Scan for the cell matching the given text and deliver its [X, Y] coordinate at center. 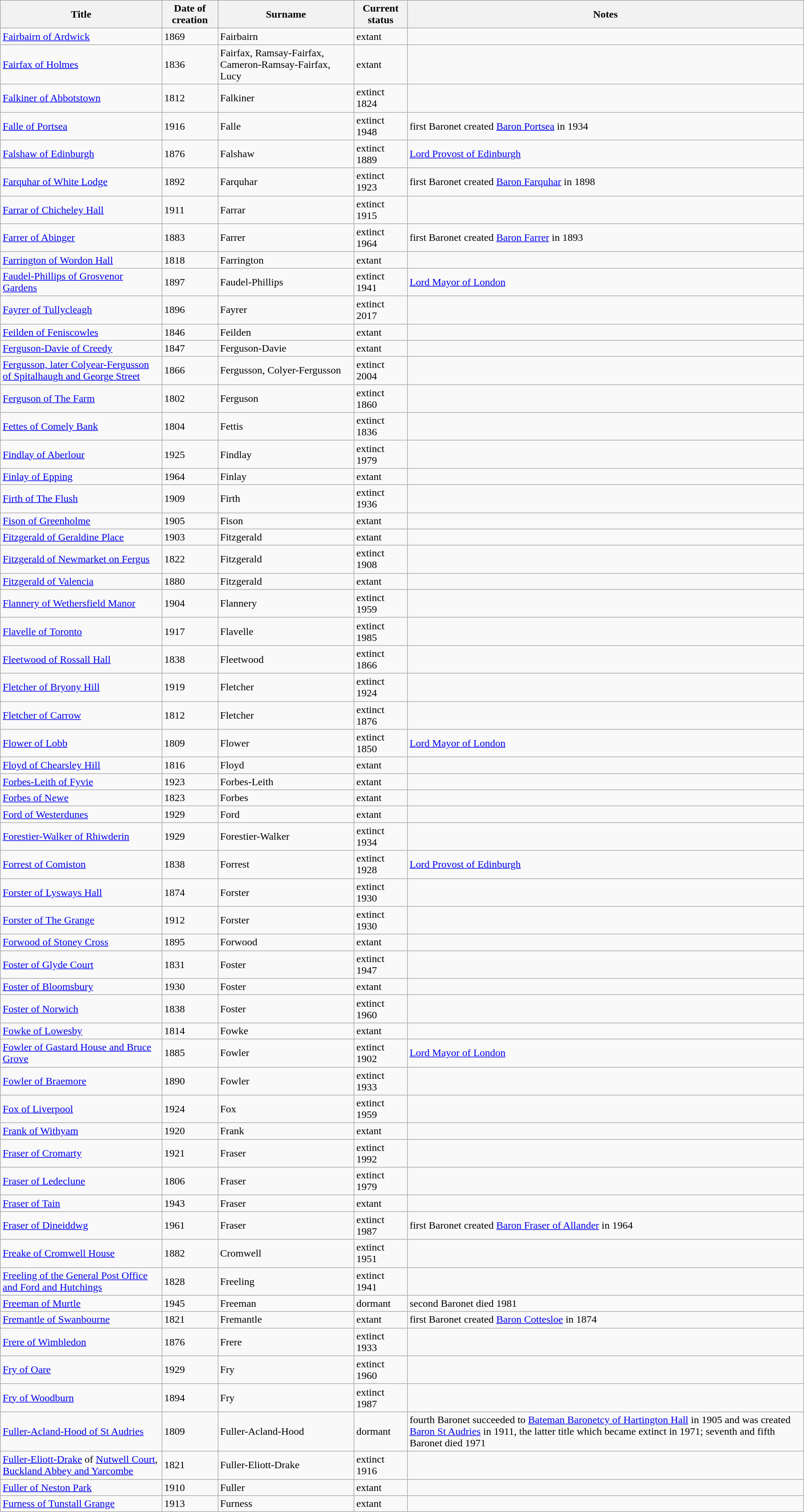
Freeling [286, 1281]
first Baronet created Baron Farquhar in 1898 [606, 182]
1905 [190, 521]
Forbes [286, 798]
Forestier-Walker of Rhiwderin [81, 836]
Falle of Portsea [81, 126]
Fitzgerald of Newmarket on Fergus [81, 559]
first Baronet created Baron Fraser of Allander in 1964 [606, 1225]
1909 [190, 499]
Findlay of Aberlour [81, 454]
Forestier-Walker [286, 836]
1804 [190, 427]
Flannery of Wethersfield Manor [81, 604]
Foster of Norwich [81, 1009]
1912 [190, 920]
Farquhar of White Lodge [81, 182]
Falshaw of Edinburgh [81, 154]
1896 [190, 310]
extinct 1889 [381, 154]
Farrington [286, 260]
1904 [190, 604]
extinct 1916 [381, 1465]
Flower of Lobb [81, 744]
Ferguson-Davie [286, 349]
Ford [286, 814]
Forwood of Stoney Cross [81, 942]
first Baronet created Baron Cottesloe in 1874 [606, 1320]
Fry of Woodburn [81, 1398]
Foster of Bloomsbury [81, 987]
1897 [190, 282]
Forbes-Leith of Fyvie [81, 782]
1802 [190, 398]
extinct 1866 [381, 659]
Falkiner of Abbotstown [81, 98]
extinct 1924 [381, 687]
Ferguson-Davie of Creedy [81, 349]
extinct 1951 [381, 1254]
Fraser of Ledeclune [81, 1181]
Fowler of Gastard House and Bruce Grove [81, 1053]
extinct 1992 [381, 1153]
1964 [190, 477]
Fergusson, Colyer-Fergusson [286, 371]
extinct 1985 [381, 631]
1916 [190, 126]
Current status [381, 15]
Freeling of the General Post Office and Ford and Hutchings [81, 1281]
extinct 1915 [381, 209]
second Baronet died 1981 [606, 1303]
Frere of Wimbledon [81, 1342]
Fowler of Braemore [81, 1081]
extinct 1947 [381, 964]
Fitzgerald of Geraldine Place [81, 537]
Fuller-Eliott-Drake of Nutwell Court, Buckland Abbey and Yarcombe [81, 1465]
extinct 1923 [381, 182]
1895 [190, 942]
Fletcher of Bryony Hill [81, 687]
Fison [286, 521]
extinct 2017 [381, 310]
1866 [190, 371]
1823 [190, 798]
Fuller-Eliott-Drake [286, 1465]
Fuller-Acland-Hood of St Audries [81, 1431]
Farquhar [286, 182]
extinct 1850 [381, 744]
Fleetwood [286, 659]
Falle [286, 126]
Fairfax, Ramsay-Fairfax, Cameron-Ramsay-Fairfax, Lucy [286, 64]
Fowke [286, 1031]
Fairbairn [286, 36]
Fairfax of Holmes [81, 64]
Surname [286, 15]
Fuller of Neston Park [81, 1488]
Freeman of Murtle [81, 1303]
Fowke of Lowesby [81, 1031]
Fettis [286, 427]
1836 [190, 64]
Notes [606, 15]
1816 [190, 765]
Forrest [286, 865]
extinct 1824 [381, 98]
Floyd [286, 765]
Firth [286, 499]
1880 [190, 581]
Fayrer of Tullycleagh [81, 310]
Flavelle [286, 631]
Feilden [286, 332]
Freake of Cromwell House [81, 1254]
1903 [190, 537]
Flower [286, 744]
1892 [190, 182]
Farrington of Wordon Hall [81, 260]
Ford of Westerdunes [81, 814]
extinct 1908 [381, 559]
Fraser of Dineiddwg [81, 1225]
Finlay of Epping [81, 477]
extinct 1934 [381, 836]
extinct 2004 [381, 371]
1925 [190, 454]
1923 [190, 782]
Farrer of Abinger [81, 238]
Fuller [286, 1488]
Fraser of Tain [81, 1203]
1911 [190, 209]
1869 [190, 36]
1883 [190, 238]
1831 [190, 964]
Date of creation [190, 15]
first Baronet created Baron Portsea in 1934 [606, 126]
extinct 1928 [381, 865]
extinct 1860 [381, 398]
1920 [190, 1131]
Falshaw [286, 154]
Frere [286, 1342]
1961 [190, 1225]
1874 [190, 892]
Title [81, 15]
extinct 1876 [381, 715]
1894 [190, 1398]
Findlay [286, 454]
1921 [190, 1153]
Fremantle of Swanbourne [81, 1320]
Forster of The Grange [81, 920]
Fayrer [286, 310]
Flannery [286, 604]
Fox [286, 1109]
Forwood [286, 942]
Farrar of Chicheley Hall [81, 209]
1828 [190, 1281]
Fison of Greenholme [81, 521]
Cromwell [286, 1254]
extinct 1902 [381, 1053]
Floyd of Chearsley Hill [81, 765]
1818 [190, 260]
Faudel-Phillips [286, 282]
1814 [190, 1031]
Fitzgerald of Valencia [81, 581]
Frank [286, 1131]
Forbes-Leith [286, 782]
Forbes of Newe [81, 798]
Forster of Lysways Hall [81, 892]
extinct 1948 [381, 126]
Farrar [286, 209]
1919 [190, 687]
Fettes of Comely Bank [81, 427]
Furness of Tunstall Grange [81, 1504]
extinct 1936 [381, 499]
Frank of Withyam [81, 1131]
1943 [190, 1203]
1890 [190, 1081]
Flavelle of Toronto [81, 631]
1847 [190, 349]
Fergusson, later Colyear-Fergusson of Spitalhaugh and George Street [81, 371]
Freeman [286, 1303]
1910 [190, 1488]
1924 [190, 1109]
Ferguson of The Farm [81, 398]
Forrest of Comiston [81, 865]
Fairbairn of Ardwick [81, 36]
1913 [190, 1504]
1885 [190, 1053]
Fox of Liverpool [81, 1109]
Fleetwood of Rossall Hall [81, 659]
1882 [190, 1254]
1806 [190, 1181]
Finlay [286, 477]
Faudel-Phillips of Grosvenor Gardens [81, 282]
Falkiner [286, 98]
Feilden of Feniscowles [81, 332]
1846 [190, 332]
Fremantle [286, 1320]
Furness [286, 1504]
1917 [190, 631]
1822 [190, 559]
extinct 1836 [381, 427]
Fuller-Acland-Hood [286, 1431]
1945 [190, 1303]
Fletcher of Carrow [81, 715]
extinct 1964 [381, 238]
Fraser of Cromarty [81, 1153]
Farrer [286, 238]
Foster of Glyde Court [81, 964]
Fry of Oare [81, 1369]
Firth of The Flush [81, 499]
first Baronet created Baron Farrer in 1893 [606, 238]
Ferguson [286, 398]
1930 [190, 987]
